Search for the cell housing the specified text and yield its [x, y] center coordinate. 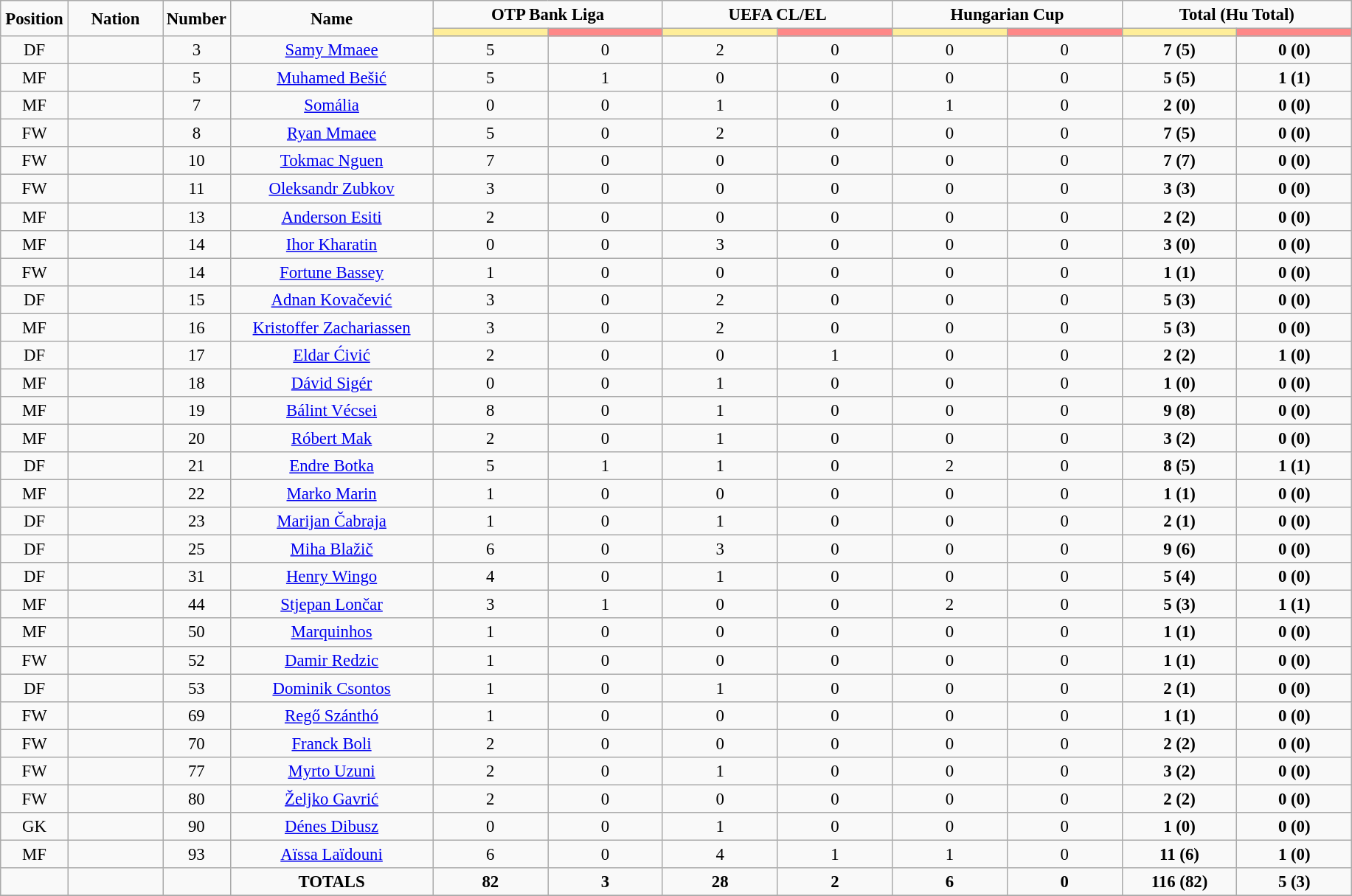
Regő Szánthó [332, 715]
3 (0) [1179, 244]
9 (8) [1179, 411]
17 [197, 355]
Kristoffer Zachariassen [332, 327]
116 (82) [1179, 882]
44 [197, 605]
70 [197, 743]
11 (6) [1179, 854]
Dávid Sigér [332, 383]
23 [197, 521]
28 [720, 882]
TOTALS [332, 882]
Marijan Čabraja [332, 521]
Franck Boli [332, 743]
5 (4) [1179, 577]
Dénes Dibusz [332, 827]
69 [197, 715]
Damir Redzic [332, 660]
77 [197, 771]
52 [197, 660]
10 [197, 162]
Dominik Csontos [332, 688]
Number [197, 18]
Oleksandr Zubkov [332, 189]
11 [197, 189]
50 [197, 633]
Myrto Uzuni [332, 771]
OTP Bank Liga [547, 15]
31 [197, 577]
18 [197, 383]
25 [197, 549]
13 [197, 217]
Róbert Mak [332, 438]
Eldar Ćivić [332, 355]
Somália [332, 105]
Ihor Kharatin [332, 244]
Fortune Bassey [332, 272]
UEFA CL/EL [777, 15]
Marko Marin [332, 494]
Marquinhos [332, 633]
53 [197, 688]
Hungarian Cup [1008, 15]
Endre Botka [332, 466]
Tokmac Nguen [332, 162]
Stjepan Lončar [332, 605]
Ryan Mmaee [332, 133]
90 [197, 827]
GK [35, 827]
Aïssa Laïdouni [332, 854]
Adnan Kovačević [332, 299]
Total (Hu Total) [1237, 15]
2 (0) [1179, 105]
21 [197, 466]
7 (7) [1179, 162]
Anderson Esiti [332, 217]
Muhamed Bešić [332, 78]
Bálint Vécsei [332, 411]
Samy Mmaee [332, 50]
16 [197, 327]
3 (3) [1179, 189]
20 [197, 438]
82 [490, 882]
9 (6) [1179, 549]
Nation [115, 18]
22 [197, 494]
Position [35, 18]
5 (5) [1179, 78]
80 [197, 799]
Miha Blažič [332, 549]
Name [332, 18]
Henry Wingo [332, 577]
8 (5) [1179, 466]
19 [197, 411]
15 [197, 299]
Željko Gavrić [332, 799]
93 [197, 854]
